Capture the cell that displays the provided text and extract its [X, Y] central coordinate. 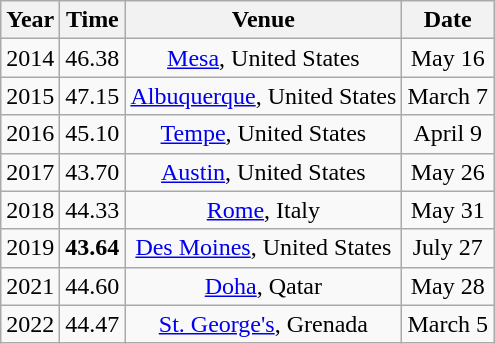
Venue [264, 20]
Rome, Italy [264, 210]
May 26 [448, 172]
43.70 [92, 172]
St. George's, Grenada [264, 324]
2017 [30, 172]
July 27 [448, 248]
Tempe, United States [264, 134]
44.33 [92, 210]
April 9 [448, 134]
43.64 [92, 248]
Austin, United States [264, 172]
Date [448, 20]
2022 [30, 324]
May 31 [448, 210]
Des Moines, United States [264, 248]
44.47 [92, 324]
Albuquerque, United States [264, 96]
March 5 [448, 324]
2019 [30, 248]
2018 [30, 210]
Year [30, 20]
Doha, Qatar [264, 286]
2014 [30, 58]
44.60 [92, 286]
47.15 [92, 96]
March 7 [448, 96]
45.10 [92, 134]
46.38 [92, 58]
Mesa, United States [264, 58]
May 28 [448, 286]
2015 [30, 96]
2016 [30, 134]
2021 [30, 286]
Time [92, 20]
May 16 [448, 58]
